Return (x, y) of the center of cell containing provided text 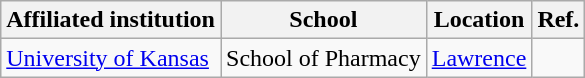
University of Kansas (111, 58)
Lawrence (479, 58)
Affiliated institution (111, 20)
Ref. (558, 20)
School (323, 20)
Location (479, 20)
School of Pharmacy (323, 58)
